Pinpoint the cell where the given text exists, returning its [X, Y] midpoint coordinate. 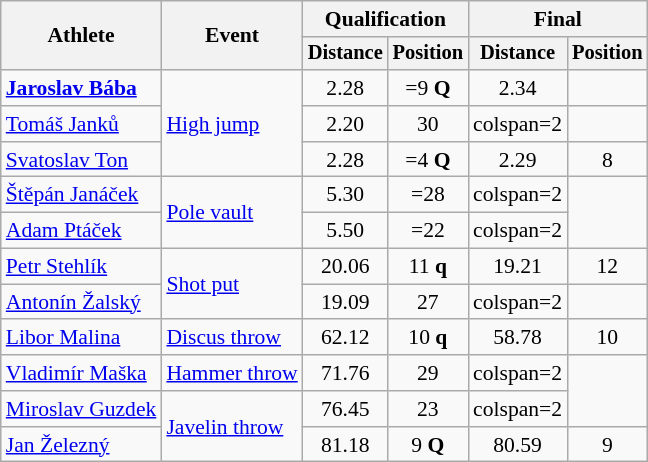
=4 Q [428, 160]
58.78 [518, 338]
Štěpán Janáček [82, 195]
=22 [428, 231]
Event [232, 36]
71.76 [346, 373]
Shot put [232, 284]
10 [607, 338]
Qualification [386, 19]
Miroslav Guzdek [82, 409]
Antonín Žalský [82, 302]
11 q [428, 267]
2.29 [518, 160]
27 [428, 302]
8 [607, 160]
=28 [428, 195]
30 [428, 124]
19.21 [518, 267]
2.20 [346, 124]
High jump [232, 124]
Svatoslav Ton [82, 160]
Adam Ptáček [82, 231]
Petr Stehlík [82, 267]
2.34 [518, 88]
Jaroslav Bába [82, 88]
5.50 [346, 231]
10 q [428, 338]
20.06 [346, 267]
23 [428, 409]
Athlete [82, 36]
5.30 [346, 195]
29 [428, 373]
76.45 [346, 409]
Final [558, 19]
Javelin throw [232, 426]
=9 Q [428, 88]
Libor Malina [82, 338]
19.09 [346, 302]
Discus throw [232, 338]
Pole vault [232, 212]
Tomáš Janků [82, 124]
12 [607, 267]
Hammer throw [232, 373]
Vladimír Maška [82, 373]
62.12 [346, 338]
